From the cell containing the given text, extract its center point as [X, Y] coordinate. 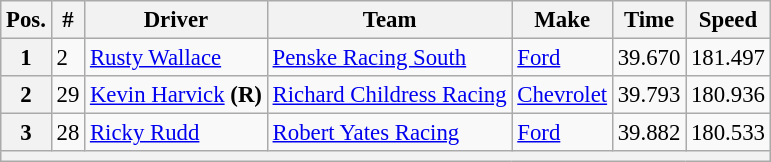
181.497 [728, 58]
29 [68, 95]
Chevrolet [562, 95]
Driver [176, 20]
Speed [728, 20]
Robert Yates Racing [390, 133]
Ricky Rudd [176, 133]
Rusty Wallace [176, 58]
Penske Racing South [390, 58]
3 [26, 133]
28 [68, 133]
Time [648, 20]
180.936 [728, 95]
180.533 [728, 133]
Richard Childress Racing [390, 95]
39.793 [648, 95]
Kevin Harvick (R) [176, 95]
# [68, 20]
Team [390, 20]
39.670 [648, 58]
1 [26, 58]
Make [562, 20]
39.882 [648, 133]
Pos. [26, 20]
